Determine the (X, Y) coordinate at the center of the cell enclosing the given text.  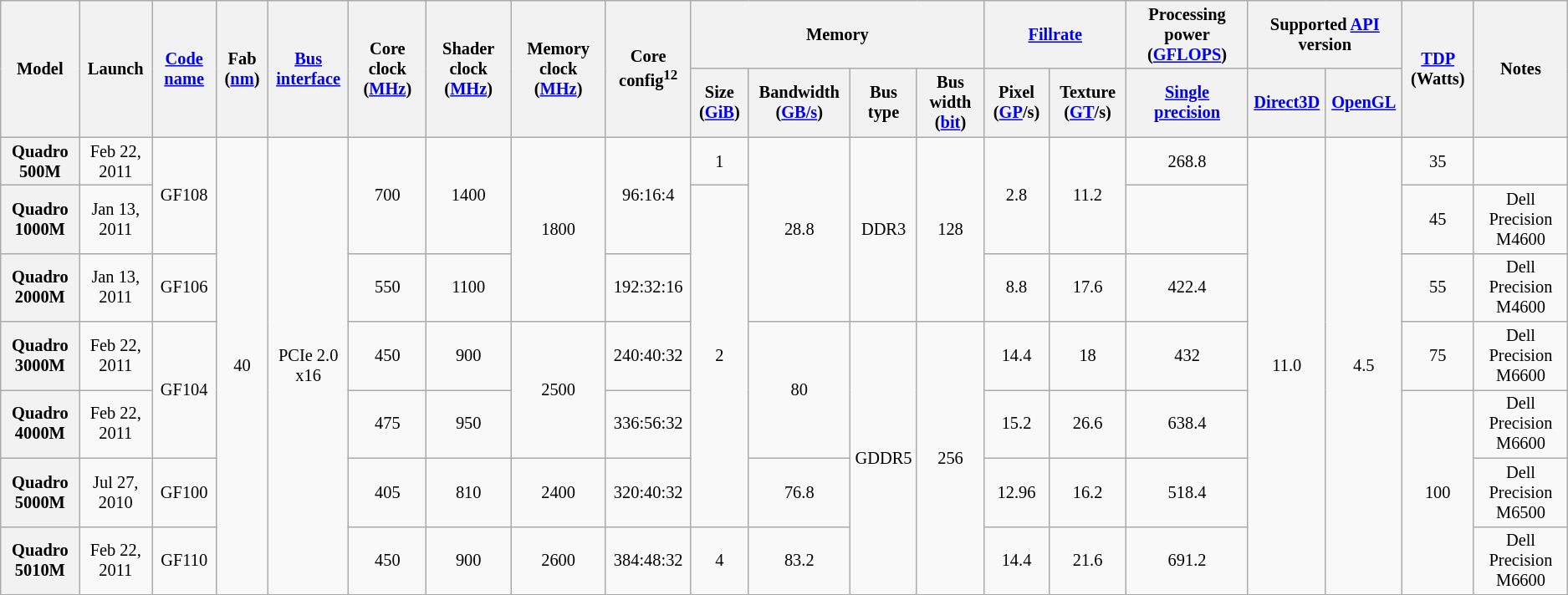
422.4 (1187, 287)
OpenGL (1363, 103)
Launch (115, 69)
Processing power (GFLOPS) (1187, 34)
GF108 (184, 196)
Core config12 (648, 69)
TDP (Watts) (1438, 69)
Single precision (1187, 103)
691.2 (1187, 561)
83.2 (799, 561)
Quadro 5010M (40, 561)
75 (1438, 356)
Bus type (884, 103)
2600 (559, 561)
Supported API version (1325, 34)
Fab (nm) (243, 69)
Quadro 500M (40, 161)
GF110 (184, 561)
Quadro 2000M (40, 287)
2.8 (1017, 196)
1 (719, 161)
Dell Precision M6500 (1520, 492)
Shader clock (MHz) (468, 69)
40 (243, 366)
4.5 (1363, 366)
28.8 (799, 229)
550 (388, 287)
GF100 (184, 492)
2500 (559, 389)
700 (388, 196)
Fillrate (1055, 34)
35 (1438, 161)
518.4 (1187, 492)
11.0 (1286, 366)
15.2 (1017, 424)
336:56:32 (648, 424)
320:40:32 (648, 492)
Quadro 4000M (40, 424)
17.6 (1087, 287)
475 (388, 424)
Quadro 5000M (40, 492)
Memory (838, 34)
Core clock (MHz) (388, 69)
Model (40, 69)
1400 (468, 196)
950 (468, 424)
96:16:4 (648, 196)
1100 (468, 287)
Quadro 3000M (40, 356)
Bus width (bit) (950, 103)
Notes (1520, 69)
Bus interface (308, 69)
4 (719, 561)
12.96 (1017, 492)
26.6 (1087, 424)
100 (1438, 491)
18 (1087, 356)
GF106 (184, 287)
432 (1187, 356)
2400 (559, 492)
256 (950, 458)
PCIe 2.0 x16 (308, 366)
80 (799, 389)
Bandwidth (GB/s) (799, 103)
11.2 (1087, 196)
268.8 (1187, 161)
240:40:32 (648, 356)
45 (1438, 219)
8.8 (1017, 287)
Jul 27, 2010 (115, 492)
16.2 (1087, 492)
1800 (559, 229)
Quadro 1000M (40, 219)
GF104 (184, 389)
DDR3 (884, 229)
Size (GiB) (719, 103)
21.6 (1087, 561)
128 (950, 229)
405 (388, 492)
810 (468, 492)
384:48:32 (648, 561)
638.4 (1187, 424)
76.8 (799, 492)
Direct3D (1286, 103)
GDDR5 (884, 458)
Memory clock (MHz) (559, 69)
192:32:16 (648, 287)
2 (719, 355)
Code name (184, 69)
55 (1438, 287)
Texture (GT/s) (1087, 103)
Pixel (GP/s) (1017, 103)
